Identify which cell holds the provided text, then report its (X, Y) central coordinate. 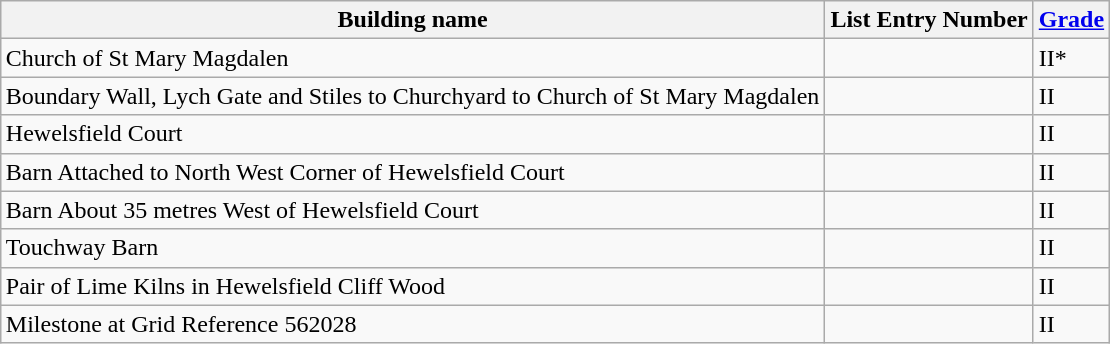
Milestone at Grid Reference 562028 (412, 324)
Barn About 35 metres West of Hewelsfield Court (412, 210)
Touchway Barn (412, 248)
Hewelsfield Court (412, 134)
Building name (412, 20)
Boundary Wall, Lych Gate and Stiles to Churchyard to Church of St Mary Magdalen (412, 96)
II* (1071, 58)
Pair of Lime Kilns in Hewelsfield Cliff Wood (412, 286)
List Entry Number (929, 20)
Grade (1071, 20)
Church of St Mary Magdalen (412, 58)
Barn Attached to North West Corner of Hewelsfield Court (412, 172)
